Determine the [X, Y] coordinate at the center of the cell enclosing the given text.  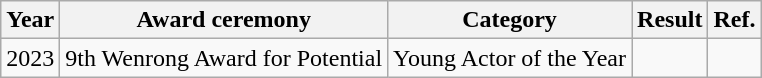
Year [30, 20]
2023 [30, 58]
Award ceremony [224, 20]
Ref. [734, 20]
Result [670, 20]
9th Wenrong Award for Potential [224, 58]
Category [510, 20]
Young Actor of the Year [510, 58]
